Scan for the cell matching the given text and deliver its [X, Y] coordinate at center. 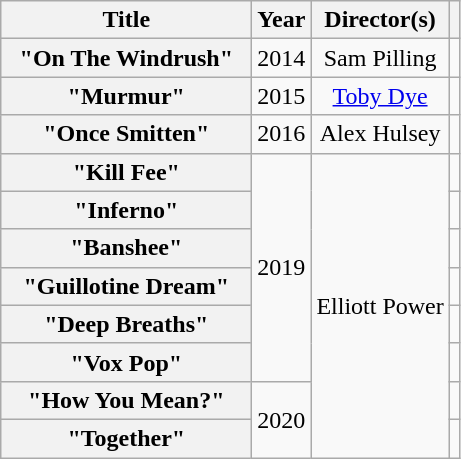
2016 [282, 134]
Elliott Power [380, 305]
Director(s) [380, 20]
Year [282, 20]
"Guillotine Dream" [126, 286]
2015 [282, 96]
"Once Smitten" [126, 134]
"Together" [126, 438]
"Deep Breaths" [126, 324]
"Murmur" [126, 96]
"Inferno" [126, 210]
"On The Windrush" [126, 58]
Title [126, 20]
"Banshee" [126, 248]
Toby Dye [380, 96]
2020 [282, 419]
2019 [282, 267]
"Vox Pop" [126, 362]
Sam Pilling [380, 58]
"How You Mean?" [126, 400]
"Kill Fee" [126, 172]
Alex Hulsey [380, 134]
2014 [282, 58]
